Detect which cell encompasses the target text, then output its [x, y] center coordinate. 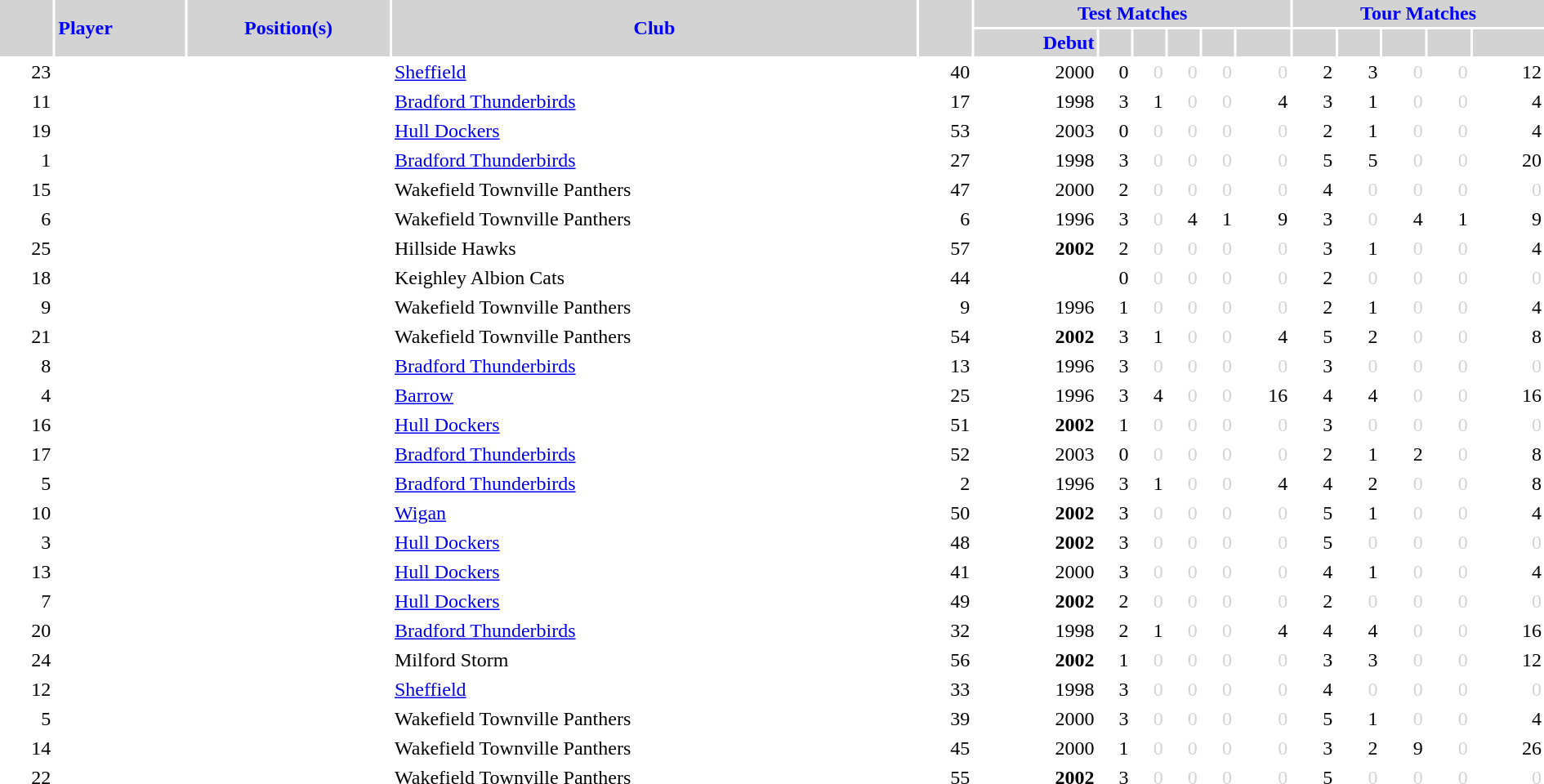
40 [946, 72]
27 [946, 160]
51 [946, 425]
44 [946, 278]
18 [26, 278]
Player [120, 28]
39 [946, 719]
15 [26, 189]
23 [26, 72]
45 [946, 748]
Barrow [654, 395]
Keighley Albion Cats [654, 278]
32 [946, 630]
11 [26, 101]
Club [654, 28]
7 [26, 601]
49 [946, 601]
52 [946, 454]
24 [26, 660]
Wigan [654, 513]
26 [1508, 748]
Hillside Hawks [654, 248]
19 [26, 131]
Milford Storm [654, 660]
41 [946, 572]
47 [946, 189]
10 [26, 513]
21 [26, 336]
Position(s) [288, 28]
57 [946, 248]
54 [946, 336]
Test Matches [1132, 13]
Debut [1036, 42]
33 [946, 689]
50 [946, 513]
Tour Matches [1418, 13]
48 [946, 542]
14 [26, 748]
53 [946, 131]
56 [946, 660]
